Output the [x, y] coordinate of the center of the cell containing the given text.  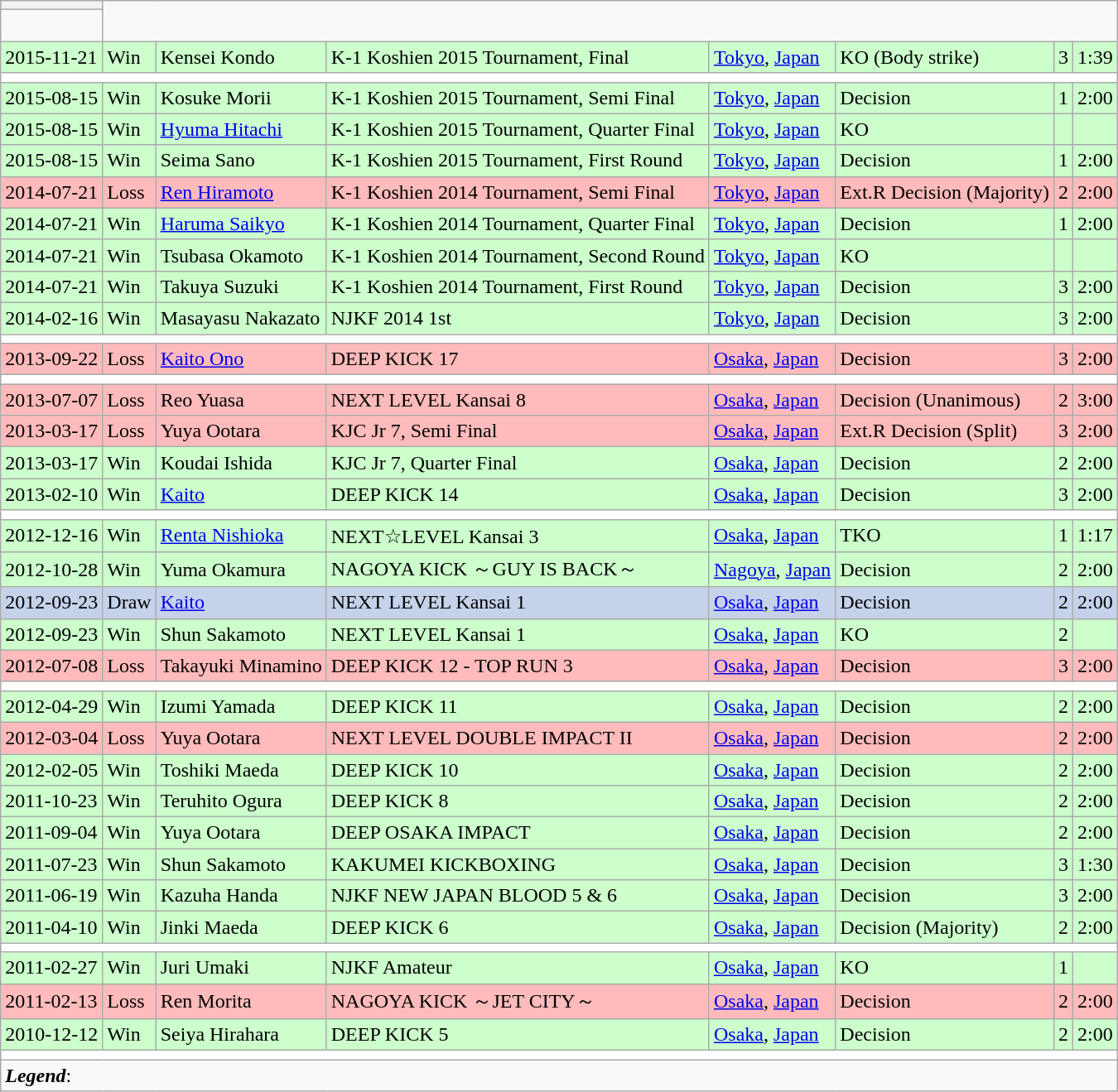
2011-09-04 [51, 833]
DEEP KICK 6 [518, 927]
KAKUMEI KICKBOXING [518, 864]
1:30 [1096, 864]
Koudai Ishida [241, 463]
2012-02-05 [51, 769]
Jinki Maeda [241, 927]
2012-10-28 [51, 570]
Legend: [560, 1075]
Kensei Kondo [241, 57]
2011-10-23 [51, 801]
Reo Yuasa [241, 400]
K-1 Koshien 2015 Tournament, First Round [518, 161]
Takayuki Minamino [241, 666]
DEEP KICK 17 [518, 359]
Juri Umaki [241, 968]
KO (Body strike) [945, 57]
Haruma Saikyo [241, 224]
K-1 Koshien 2014 Tournament, First Round [518, 286]
2013-07-07 [51, 400]
NJKF 2014 1st [518, 318]
K-1 Koshien 2014 Tournament, Second Round [518, 255]
2011-06-19 [51, 896]
KJC Jr 7, Quarter Final [518, 463]
DEEP KICK 5 [518, 1035]
1:39 [1096, 57]
3:00 [1096, 400]
NEXT LEVEL Kansai 8 [518, 400]
K-1 Koshien 2015 Tournament, Quarter Final [518, 129]
DEEP OSAKA IMPACT [518, 833]
Teruhito Ogura [241, 801]
NEXT☆LEVEL Kansai 3 [518, 536]
Nagoya, Japan [772, 570]
Kosuke Morii [241, 98]
2011-02-13 [51, 1002]
Seima Sano [241, 161]
1:17 [1096, 536]
Decision (Majority) [945, 927]
Toshiki Maeda [241, 769]
2010-12-12 [51, 1035]
Renta Nishioka [241, 536]
TKO [945, 536]
K-1 Koshien 2015 Tournament, Final [518, 57]
Tsubasa Okamoto [241, 255]
2011-07-23 [51, 864]
Hyuma Hitachi [241, 129]
Masayasu Nakazato [241, 318]
2012-12-16 [51, 536]
DEEP KICK 11 [518, 706]
Ext.R Decision (Split) [945, 431]
NJKF NEW JAPAN BLOOD 5 & 6 [518, 896]
Kazuha Handa [241, 896]
DEEP KICK 14 [518, 494]
Yuma Okamura [241, 570]
NAGOYA KICK ～JET CITY～ [518, 1002]
Takuya Suzuki [241, 286]
DEEP KICK 8 [518, 801]
NEXT LEVEL DOUBLE IMPACT II [518, 738]
2013-09-22 [51, 359]
2011-04-10 [51, 927]
2012-04-29 [51, 706]
2015-11-21 [51, 57]
Kaito Ono [241, 359]
2014-02-16 [51, 318]
2013-02-10 [51, 494]
Ren Morita [241, 1002]
Decision (Unanimous) [945, 400]
Seiya Hirahara [241, 1035]
Ren Hiramoto [241, 192]
K-1 Koshien 2015 Tournament, Semi Final [518, 98]
DEEP KICK 10 [518, 769]
KJC Jr 7, Semi Final [518, 431]
Ext.R Decision (Majority) [945, 192]
2012-07-08 [51, 666]
2012-03-04 [51, 738]
NJKF Amateur [518, 968]
K-1 Koshien 2014 Tournament, Semi Final [518, 192]
NAGOYA KICK ～GUY IS BACK～ [518, 570]
Izumi Yamada [241, 706]
2011-02-27 [51, 968]
DEEP KICK 12 - TOP RUN 3 [518, 666]
K-1 Koshien 2014 Tournament, Quarter Final [518, 224]
Draw [129, 603]
